Capture the cell that displays the provided text and extract its [x, y] central coordinate. 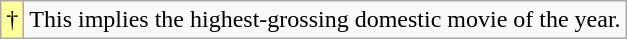
† [12, 20]
This implies the highest-grossing domestic movie of the year. [325, 20]
